Pinpoint the cell where the given text exists, returning its (X, Y) midpoint coordinate. 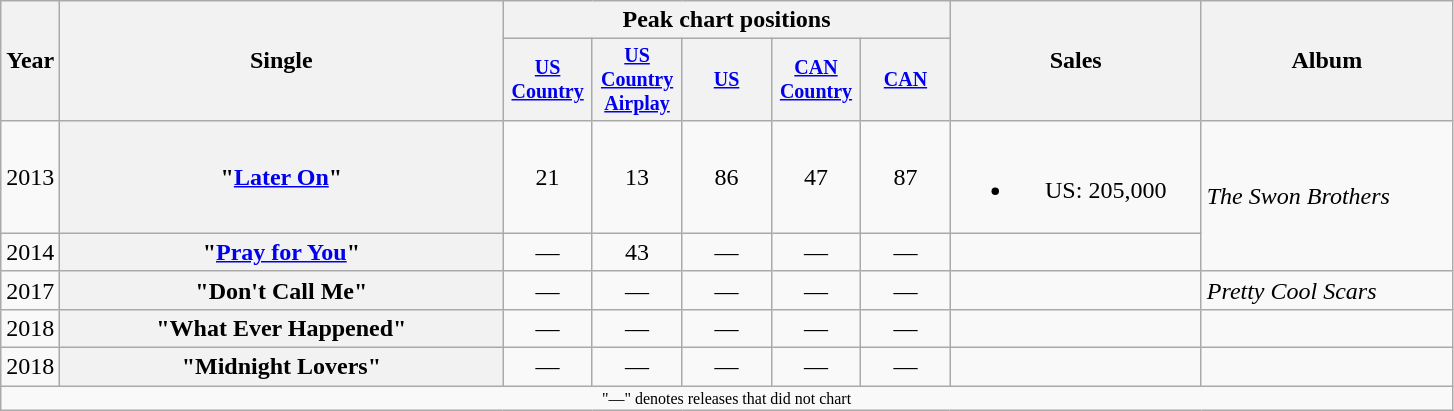
Peak chart positions (726, 20)
Album (1326, 61)
43 (636, 252)
Single (282, 61)
47 (816, 176)
Year (30, 61)
21 (548, 176)
"Later On" (282, 176)
Pretty Cool Scars (1326, 290)
"Don't Call Me" (282, 290)
Sales (1076, 61)
"Midnight Lovers" (282, 367)
"—" denotes releases that did not chart (727, 398)
The Swon Brothers (1326, 196)
CAN (906, 80)
2014 (30, 252)
87 (906, 176)
US (726, 80)
2013 (30, 176)
CAN Country (816, 80)
US: 205,000 (1076, 176)
86 (726, 176)
13 (636, 176)
US Country (548, 80)
"Pray for You" (282, 252)
"What Ever Happened" (282, 328)
US Country Airplay (636, 80)
2017 (30, 290)
